Identify which cell holds the provided text, then report its [x, y] central coordinate. 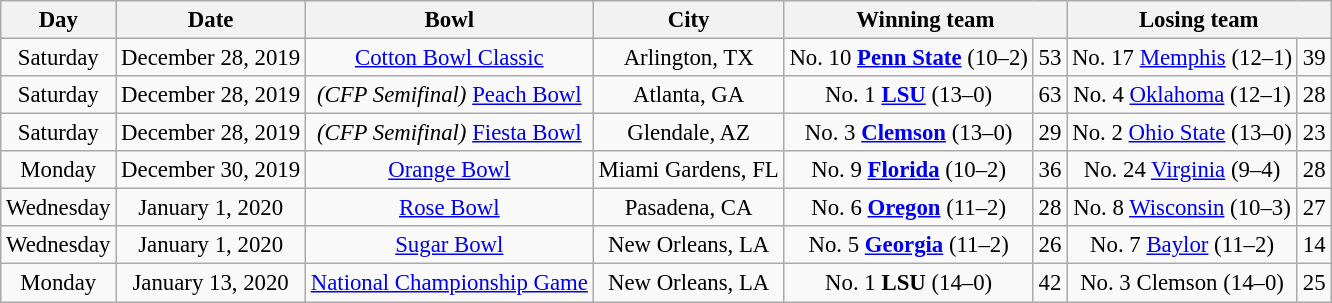
Atlanta, GA [688, 95]
No. 7 Baylor (11–2) [1182, 245]
No. 5 Georgia (11–2) [908, 245]
Orange Bowl [449, 170]
36 [1050, 170]
No. 3 Clemson (14–0) [1182, 283]
No. 8 Wisconsin (10–3) [1182, 208]
Pasadena, CA [688, 208]
Sugar Bowl [449, 245]
No. 6 Oregon (11–2) [908, 208]
December 30, 2019 [211, 170]
26 [1050, 245]
39 [1314, 58]
42 [1050, 283]
27 [1314, 208]
29 [1050, 133]
53 [1050, 58]
(CFP Semifinal) Peach Bowl [449, 95]
25 [1314, 283]
Winning team [926, 20]
Bowl [449, 20]
No. 1 LSU (13–0) [908, 95]
23 [1314, 133]
Losing team [1199, 20]
14 [1314, 245]
No. 2 Ohio State (13–0) [1182, 133]
Cotton Bowl Classic [449, 58]
Miami Gardens, FL [688, 170]
City [688, 20]
Rose Bowl [449, 208]
Glendale, AZ [688, 133]
January 13, 2020 [211, 283]
Day [58, 20]
No. 9 Florida (10–2) [908, 170]
No. 10 Penn State (10–2) [908, 58]
Date [211, 20]
No. 3 Clemson (13–0) [908, 133]
No. 4 Oklahoma (12–1) [1182, 95]
(CFP Semifinal) Fiesta Bowl [449, 133]
63 [1050, 95]
No. 17 Memphis (12–1) [1182, 58]
No. 24 Virginia (9–4) [1182, 170]
National Championship Game [449, 283]
Arlington, TX [688, 58]
No. 1 LSU (14–0) [908, 283]
